Identify which cell holds the provided text, then report its (x, y) central coordinate. 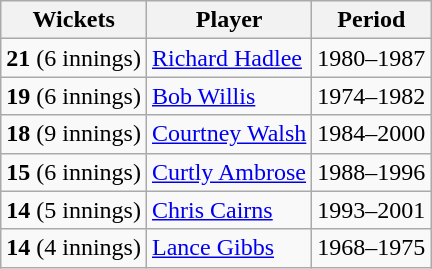
Chris Cairns (228, 210)
1993–2001 (372, 210)
18 (9 innings) (74, 134)
15 (6 innings) (74, 172)
21 (6 innings) (74, 58)
14 (5 innings) (74, 210)
Period (372, 20)
Courtney Walsh (228, 134)
1974–1982 (372, 96)
Richard Hadlee (228, 58)
1980–1987 (372, 58)
Lance Gibbs (228, 248)
Bob Willis (228, 96)
Player (228, 20)
1968–1975 (372, 248)
Wickets (74, 20)
14 (4 innings) (74, 248)
1988–1996 (372, 172)
Curtly Ambrose (228, 172)
1984–2000 (372, 134)
19 (6 innings) (74, 96)
